From the cell containing the given text, extract its center point as (x, y) coordinate. 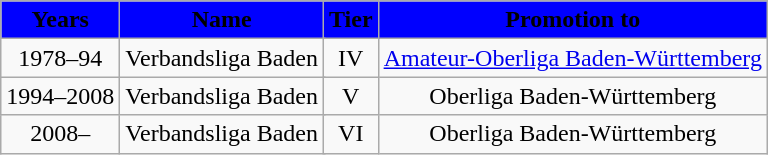
Amateur-Oberliga Baden-Württemberg (572, 58)
Years (60, 20)
2008– (60, 134)
IV (350, 58)
1978–94 (60, 58)
Promotion to (572, 20)
1994–2008 (60, 96)
Name (222, 20)
Tier (350, 20)
VI (350, 134)
V (350, 96)
